Output the [X, Y] coordinate of the center of the cell containing the given text.  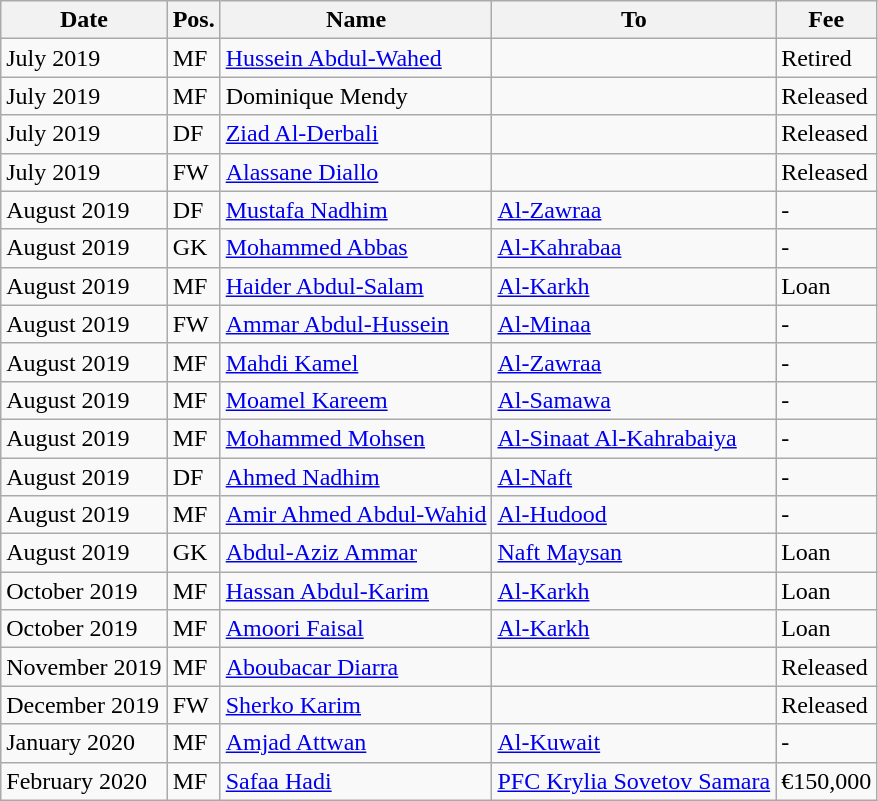
Alassane Diallo [356, 172]
Al-Hudood [634, 515]
Pos. [194, 20]
€150,000 [826, 781]
Al-Kahrabaa [634, 248]
Moamel Kareem [356, 400]
Al-Sinaat Al-Kahrabaiya [634, 438]
Al-Samawa [634, 400]
Naft Maysan [634, 553]
Amoori Faisal [356, 629]
February 2020 [84, 781]
Mustafa Nadhim [356, 210]
Aboubacar Diarra [356, 667]
Date [84, 20]
Al-Naft [634, 477]
Name [356, 20]
Hassan Abdul-Karim [356, 591]
Ahmed Nadhim [356, 477]
Fee [826, 20]
Mahdi Kamel [356, 362]
Mohammed Mohsen [356, 438]
Sherko Karim [356, 705]
November 2019 [84, 667]
Ammar Abdul-Hussein [356, 324]
Abdul-Aziz Ammar [356, 553]
Hussein Abdul-Wahed [356, 58]
Al-Kuwait [634, 743]
Retired [826, 58]
Mohammed Abbas [356, 248]
Amir Ahmed Abdul-Wahid [356, 515]
Amjad Attwan [356, 743]
Safaa Hadi [356, 781]
December 2019 [84, 705]
To [634, 20]
Dominique Mendy [356, 96]
January 2020 [84, 743]
PFC Krylia Sovetov Samara [634, 781]
Haider Abdul-Salam [356, 286]
Al-Minaa [634, 324]
Ziad Al-Derbali [356, 134]
